Pinpoint the cell where the given text exists, returning its [x, y] midpoint coordinate. 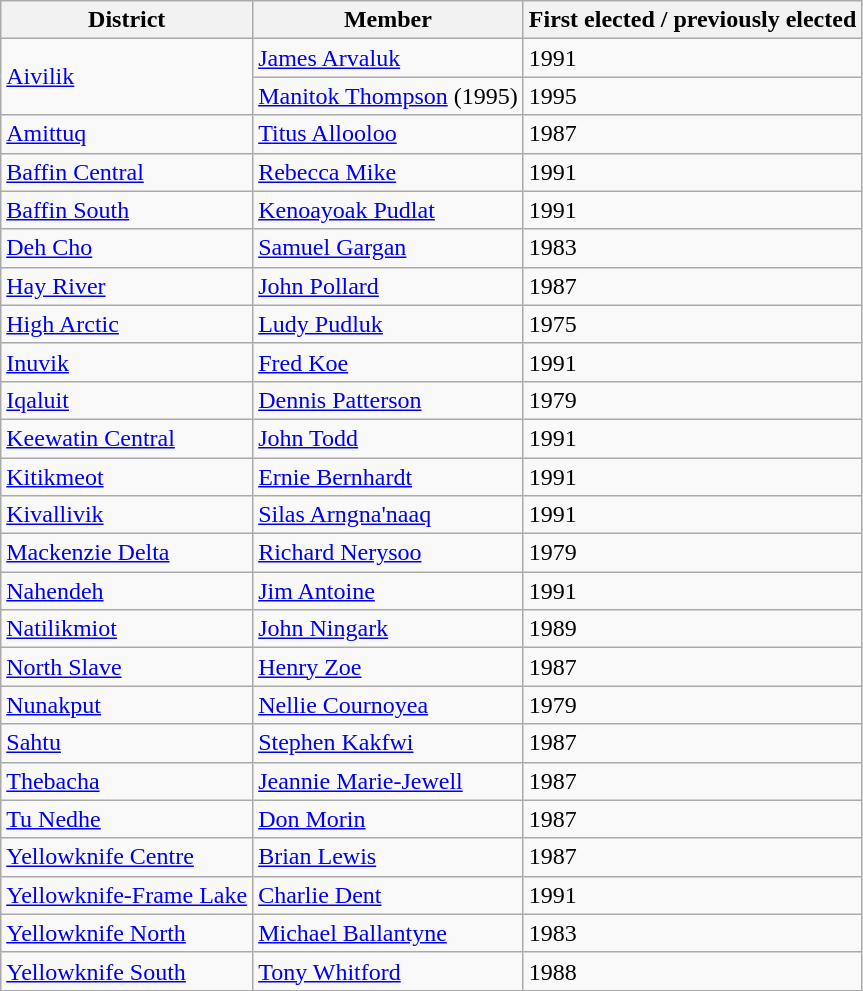
Tony Whitford [388, 971]
Samuel Gargan [388, 248]
John Todd [388, 438]
Keewatin Central [127, 438]
James Arvaluk [388, 58]
Mackenzie Delta [127, 553]
Baffin South [127, 210]
Inuvik [127, 362]
Yellowknife South [127, 971]
Richard Nerysoo [388, 553]
Dennis Patterson [388, 400]
Thebacha [127, 781]
District [127, 20]
Deh Cho [127, 248]
Yellowknife Centre [127, 857]
High Arctic [127, 324]
Stephen Kakfwi [388, 743]
1989 [692, 629]
Tu Nedhe [127, 819]
Natilikmiot [127, 629]
Sahtu [127, 743]
Brian Lewis [388, 857]
Titus Allooloo [388, 134]
Nellie Cournoyea [388, 705]
1988 [692, 971]
Rebecca Mike [388, 172]
Don Morin [388, 819]
Kivallivik [127, 515]
Yellowknife North [127, 933]
Member [388, 20]
Iqaluit [127, 400]
Baffin Central [127, 172]
Ernie Bernhardt [388, 477]
Fred Koe [388, 362]
Silas Arngna'naaq [388, 515]
Henry Zoe [388, 667]
North Slave [127, 667]
1995 [692, 96]
Jim Antoine [388, 591]
Jeannie Marie-Jewell [388, 781]
Kitikmeot [127, 477]
Amittuq [127, 134]
First elected / previously elected [692, 20]
Manitok Thompson (1995) [388, 96]
Michael Ballantyne [388, 933]
Kenoayoak Pudlat [388, 210]
Aivilik [127, 77]
Hay River [127, 286]
John Pollard [388, 286]
John Ningark [388, 629]
Charlie Dent [388, 895]
Nunakput [127, 705]
Yellowknife-Frame Lake [127, 895]
Nahendeh [127, 591]
1975 [692, 324]
Ludy Pudluk [388, 324]
